Locate the cell with the specified text and output its (x, y) center coordinate. 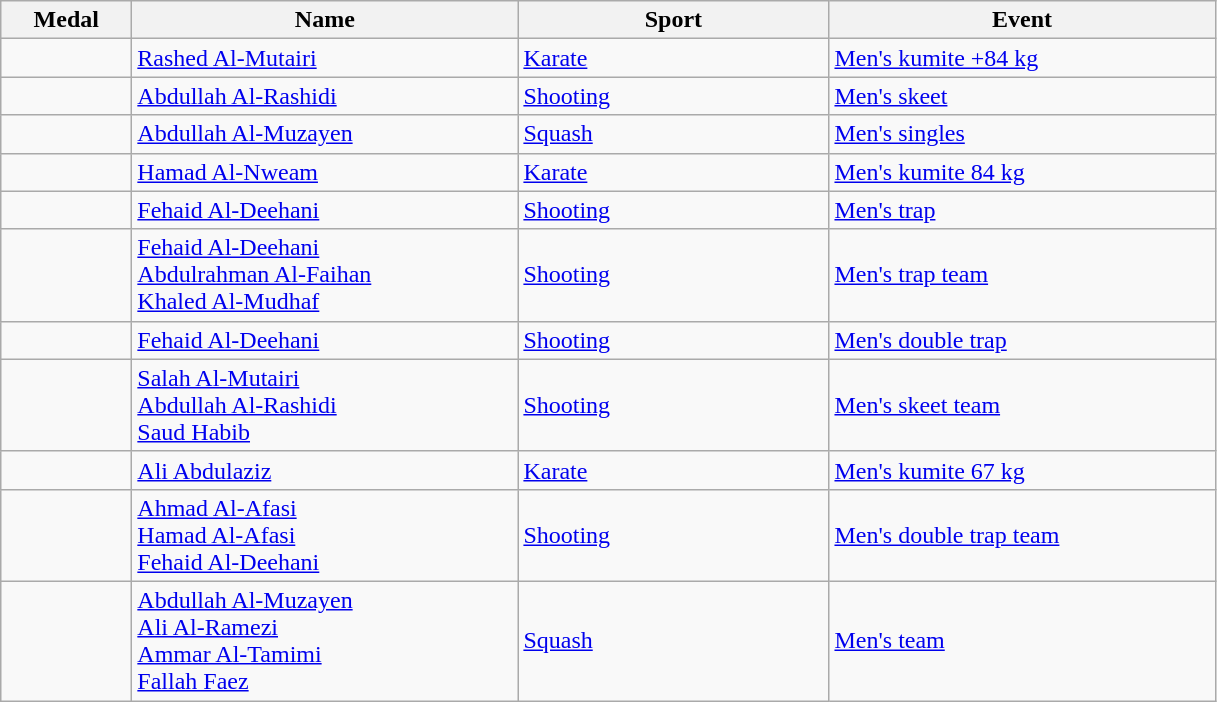
Event (1022, 20)
Abdullah Al-Muzayen (325, 134)
Men's double trap team (1022, 535)
Fehaid Al-DeehaniAbdulrahman Al-FaihanKhaled Al-Mudhaf (325, 275)
Ali Abdulaziz (325, 470)
Men's trap (1022, 210)
Men's skeet team (1022, 405)
Abdullah Al-Rashidi (325, 96)
Men's trap team (1022, 275)
Men's kumite +84 kg (1022, 58)
Hamad Al-Nweam (325, 172)
Ahmad Al-AfasiHamad Al-AfasiFehaid Al-Deehani (325, 535)
Men's singles (1022, 134)
Sport (674, 20)
Men's kumite 67 kg (1022, 470)
Men's skeet (1022, 96)
Rashed Al-Mutairi (325, 58)
Men's kumite 84 kg (1022, 172)
Name (325, 20)
Salah Al-MutairiAbdullah Al-RashidiSaud Habib (325, 405)
Abdullah Al-MuzayenAli Al-RameziAmmar Al-TamimiFallah Faez (325, 640)
Medal (66, 20)
Men's team (1022, 640)
Men's double trap (1022, 340)
